Detect which cell encompasses the target text, then output its (x, y) center coordinate. 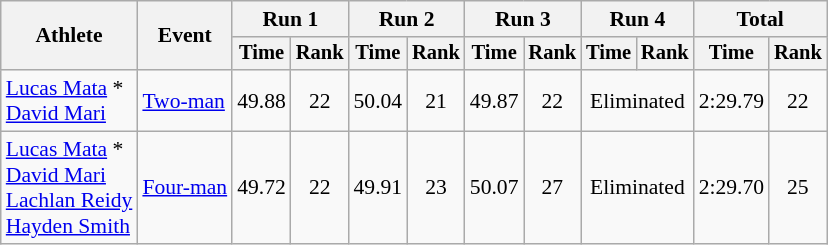
Lucas Mata * David Mari (70, 100)
49.72 (262, 188)
23 (436, 188)
21 (436, 100)
Two-man (184, 100)
Run 2 (406, 19)
Run 1 (290, 19)
Run 4 (637, 19)
50.07 (494, 188)
Total (760, 19)
Athlete (70, 36)
Lucas Mata * David Mari Lachlan Reidy Hayden Smith (70, 188)
49.87 (494, 100)
50.04 (378, 100)
Run 3 (523, 19)
2:29.79 (732, 100)
49.91 (378, 188)
2:29.70 (732, 188)
Event (184, 36)
49.88 (262, 100)
25 (798, 188)
Four-man (184, 188)
27 (553, 188)
